Search for the cell housing the specified text and yield its [X, Y] center coordinate. 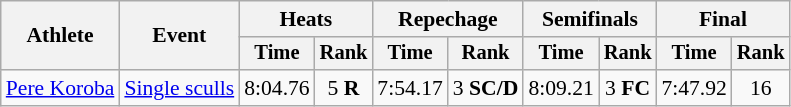
Single sculls [179, 88]
Final [722, 19]
8:09.21 [560, 88]
3 FC [628, 88]
Repechage [448, 19]
Event [179, 36]
7:54.17 [410, 88]
Pere Koroba [60, 88]
5 R [344, 88]
8:04.76 [276, 88]
16 [761, 88]
7:47.92 [694, 88]
Semifinals [590, 19]
Athlete [60, 36]
3 SC/D [486, 88]
Heats [306, 19]
